For the text-containing cell, return its midpoint in (X, Y) coordinate format. 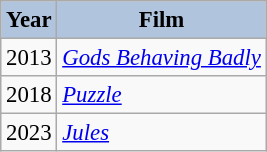
2013 (29, 58)
Puzzle (162, 95)
Year (29, 20)
Jules (162, 133)
2018 (29, 95)
Gods Behaving Badly (162, 58)
Film (162, 20)
2023 (29, 133)
